Scan for the cell matching the given text and deliver its (x, y) coordinate at center. 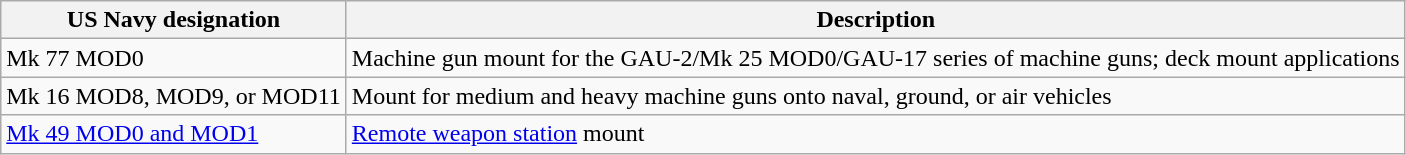
Remote weapon station mount (876, 134)
Mk 49 MOD0 and MOD1 (174, 134)
Mk 77 MOD0 (174, 58)
Description (876, 20)
Mount for medium and heavy machine guns onto naval, ground, or air vehicles (876, 96)
Machine gun mount for the GAU-2/Mk 25 MOD0/GAU-17 series of machine guns; deck mount applications (876, 58)
Mk 16 MOD8, MOD9, or MOD11 (174, 96)
US Navy designation (174, 20)
